Output the (x, y) coordinate of the center of the cell containing the given text.  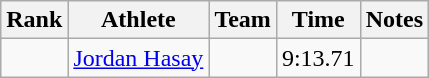
Team (243, 20)
Rank (34, 20)
Jordan Hasay (138, 58)
Time (318, 20)
9:13.71 (318, 58)
Notes (394, 20)
Athlete (138, 20)
